Scan for the cell matching the given text and deliver its [x, y] coordinate at center. 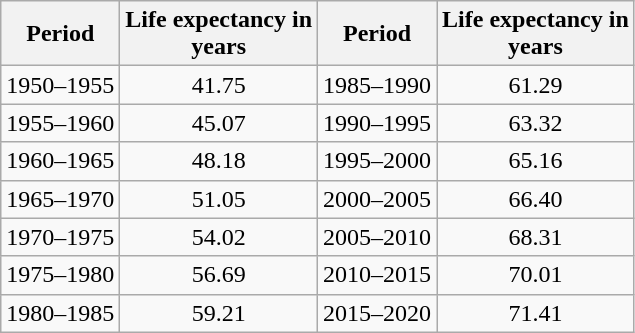
45.07 [219, 123]
1980–1985 [60, 313]
56.69 [219, 275]
1995–2000 [378, 161]
1970–1975 [60, 237]
61.29 [536, 85]
68.31 [536, 237]
59.21 [219, 313]
48.18 [219, 161]
1960–1965 [60, 161]
66.40 [536, 199]
1955–1960 [60, 123]
65.16 [536, 161]
63.32 [536, 123]
2015–2020 [378, 313]
1985–1990 [378, 85]
70.01 [536, 275]
41.75 [219, 85]
51.05 [219, 199]
1975–1980 [60, 275]
2010–2015 [378, 275]
71.41 [536, 313]
2005–2010 [378, 237]
1950–1955 [60, 85]
54.02 [219, 237]
2000–2005 [378, 199]
1965–1970 [60, 199]
1990–1995 [378, 123]
